Search for the cell housing the specified text and yield its [X, Y] center coordinate. 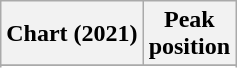
Peakposition [189, 34]
Chart (2021) [72, 34]
